Determine the (x, y) coordinate at the center of the cell enclosing the given text.  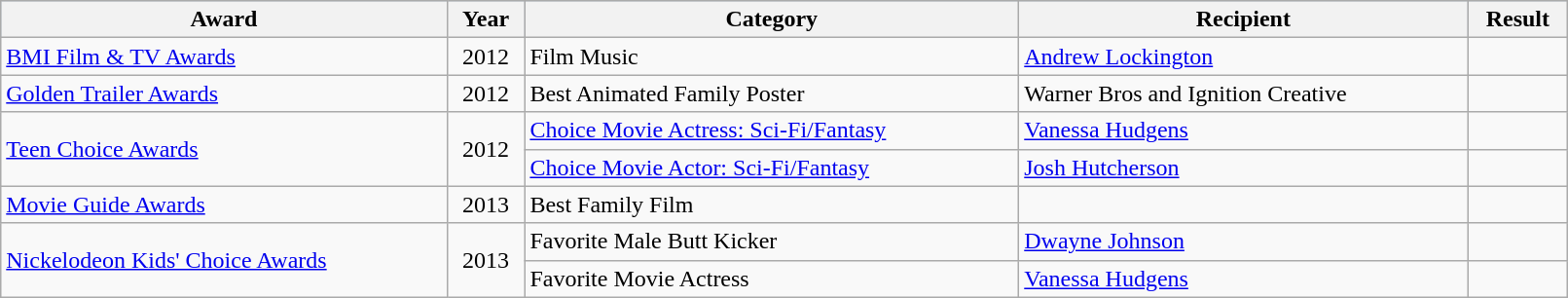
Teen Choice Awards (224, 149)
Warner Bros and Ignition Creative (1244, 93)
Result (1518, 19)
Choice Movie Actress: Sci-Fi/Fantasy (772, 130)
Golden Trailer Awards (224, 93)
Film Music (772, 56)
Award (224, 19)
BMI Film & TV Awards (224, 56)
Choice Movie Actor: Sci-Fi/Fantasy (772, 168)
Best Family Film (772, 205)
Favorite Male Butt Kicker (772, 242)
Josh Hutcherson (1244, 168)
Favorite Movie Actress (772, 279)
Recipient (1244, 19)
Year (486, 19)
Movie Guide Awards (224, 205)
Andrew Lockington (1244, 56)
Dwayne Johnson (1244, 242)
Nickelodeon Kids' Choice Awards (224, 260)
Best Animated Family Poster (772, 93)
Category (772, 19)
